Return (x, y) of the center of cell containing provided text 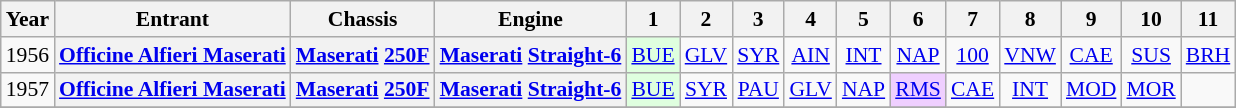
2 (706, 19)
VNW (1030, 55)
9 (1092, 19)
8 (1030, 19)
4 (810, 19)
Chassis (363, 19)
Year (28, 19)
Engine (531, 19)
1956 (28, 55)
3 (758, 19)
10 (1150, 19)
1957 (28, 90)
1 (652, 19)
7 (972, 19)
PAU (758, 90)
MOR (1150, 90)
6 (918, 19)
RMS (918, 90)
MOD (1092, 90)
11 (1208, 19)
5 (864, 19)
BRH (1208, 55)
100 (972, 55)
Entrant (172, 19)
SUS (1150, 55)
AIN (810, 55)
